Return (x, y) of the center of cell containing provided text 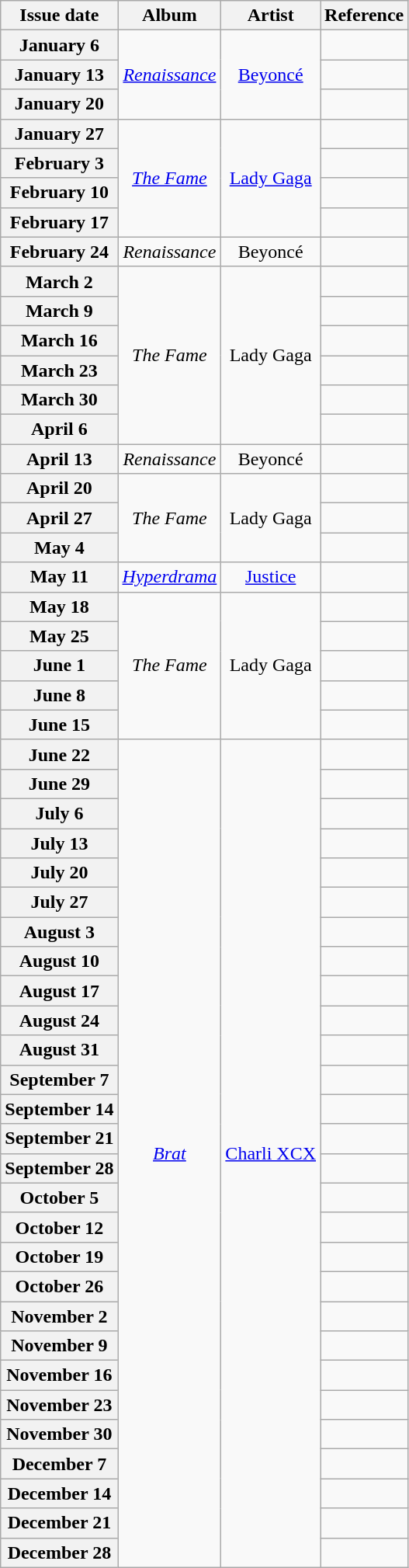
December 21 (59, 1523)
August 3 (59, 932)
March 9 (59, 311)
Justice (271, 577)
July 20 (59, 873)
May 25 (59, 636)
Album (169, 16)
September 21 (59, 1139)
January 27 (59, 134)
Reference (365, 16)
June 8 (59, 695)
November 16 (59, 1375)
February 10 (59, 193)
Hyperdrama (169, 577)
May 11 (59, 577)
April 6 (59, 429)
April 27 (59, 518)
Issue date (59, 16)
February 3 (59, 163)
August 31 (59, 1050)
November 9 (59, 1346)
April 13 (59, 459)
July 13 (59, 843)
March 16 (59, 340)
February 17 (59, 222)
September 28 (59, 1168)
January 6 (59, 45)
November 30 (59, 1434)
February 24 (59, 252)
May 18 (59, 607)
April 20 (59, 488)
August 24 (59, 1020)
Artist (271, 16)
March 2 (59, 281)
November 2 (59, 1316)
June 29 (59, 784)
October 5 (59, 1198)
August 10 (59, 961)
May 4 (59, 548)
March 30 (59, 400)
August 17 (59, 991)
September 14 (59, 1109)
November 23 (59, 1405)
Charli XCX (271, 1153)
January 13 (59, 75)
December 14 (59, 1493)
October 19 (59, 1257)
September 7 (59, 1080)
July 6 (59, 813)
March 23 (59, 370)
October 26 (59, 1286)
Brat (169, 1153)
October 12 (59, 1227)
June 15 (59, 725)
December 7 (59, 1464)
June 1 (59, 666)
December 28 (59, 1552)
June 22 (59, 754)
January 20 (59, 104)
July 27 (59, 902)
